Detect which cell encompasses the target text, then output its [X, Y] center coordinate. 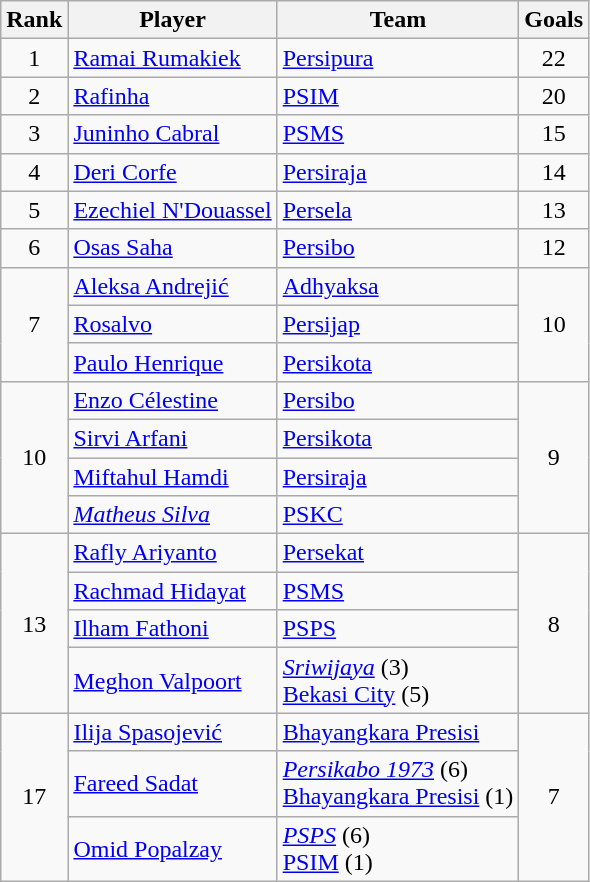
17 [34, 797]
20 [554, 96]
2 [34, 96]
Miftahul Hamdi [172, 477]
3 [34, 134]
Enzo Célestine [172, 400]
Goals [554, 20]
Fareed Sadat [172, 784]
8 [554, 624]
Deri Corfe [172, 172]
Player [172, 20]
PSPS [398, 629]
5 [34, 210]
9 [554, 457]
Juninho Cabral [172, 134]
PSIM [398, 96]
Team [398, 20]
Persela [398, 210]
Ilija Spasojević [172, 732]
Ramai Rumakiek [172, 58]
Paulo Henrique [172, 362]
Persekat [398, 553]
Meghon Valpoort [172, 680]
Persijap [398, 324]
Rosalvo [172, 324]
PSPS (6)PSIM (1) [398, 848]
1 [34, 58]
Rachmad Hidayat [172, 591]
12 [554, 248]
Sirvi Arfani [172, 438]
Omid Popalzay [172, 848]
Sriwijaya (3)Bekasi City (5) [398, 680]
Persikabo 1973 (6)Bhayangkara Presisi (1) [398, 784]
Rafinha [172, 96]
Ezechiel N'Douassel [172, 210]
Aleksa Andrejić [172, 286]
Rank [34, 20]
4 [34, 172]
14 [554, 172]
Adhyaksa [398, 286]
Matheus Silva [172, 515]
Ilham Fathoni [172, 629]
Persipura [398, 58]
Bhayangkara Presisi [398, 732]
PSKC [398, 515]
Rafly Ariyanto [172, 553]
22 [554, 58]
6 [34, 248]
Osas Saha [172, 248]
15 [554, 134]
